Capture the cell that displays the provided text and extract its (X, Y) central coordinate. 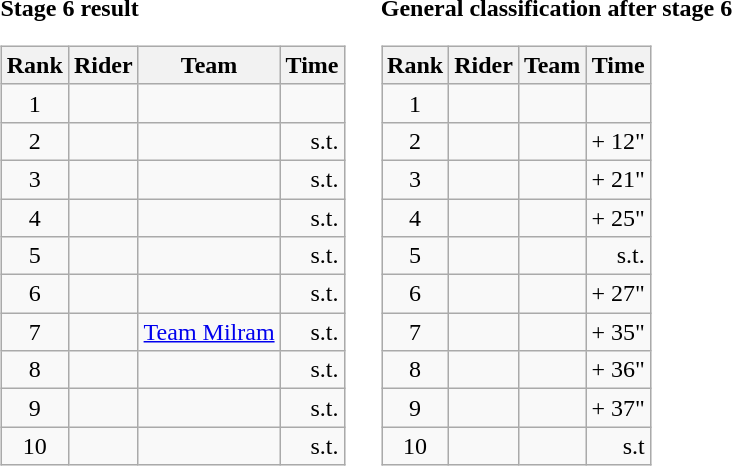
+ 25" (618, 217)
+ 12" (618, 141)
+ 27" (618, 294)
+ 21" (618, 179)
s.t (618, 446)
+ 36" (618, 370)
+ 35" (618, 332)
Team Milram (209, 332)
+ 37" (618, 408)
